Detect which cell encompasses the target text, then output its (X, Y) center coordinate. 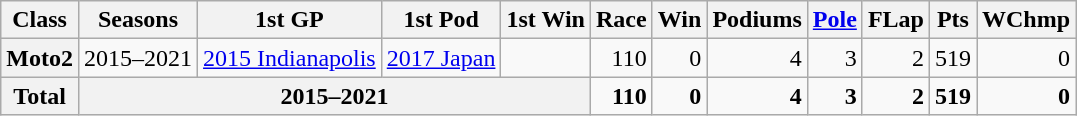
Podiums (757, 20)
Win (680, 20)
Class (40, 20)
Seasons (138, 20)
1st Win (546, 20)
1st GP (290, 20)
2015 Indianapolis (290, 58)
Pts (952, 20)
1st Pod (441, 20)
Pole (834, 20)
Total (40, 96)
Race (622, 20)
2017 Japan (441, 58)
FLap (896, 20)
WChmp (1026, 20)
Moto2 (40, 58)
